Capture the cell that displays the provided text and extract its (X, Y) central coordinate. 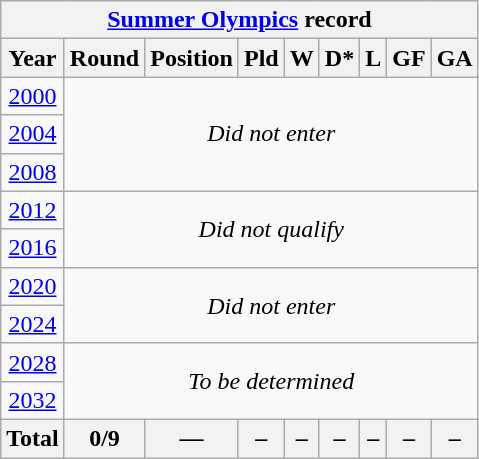
— (192, 438)
GF (409, 58)
L (374, 58)
Round (104, 58)
2016 (33, 248)
2024 (33, 324)
2028 (33, 362)
Pld (261, 58)
GA (454, 58)
2012 (33, 210)
Year (33, 58)
To be determined (271, 381)
Summer Olympics record (240, 20)
2020 (33, 286)
Did not qualify (271, 229)
2032 (33, 400)
Total (33, 438)
2000 (33, 96)
W (302, 58)
2008 (33, 172)
2004 (33, 134)
D* (339, 58)
0/9 (104, 438)
Position (192, 58)
